For the text-containing cell, return its midpoint in [X, Y] coordinate format. 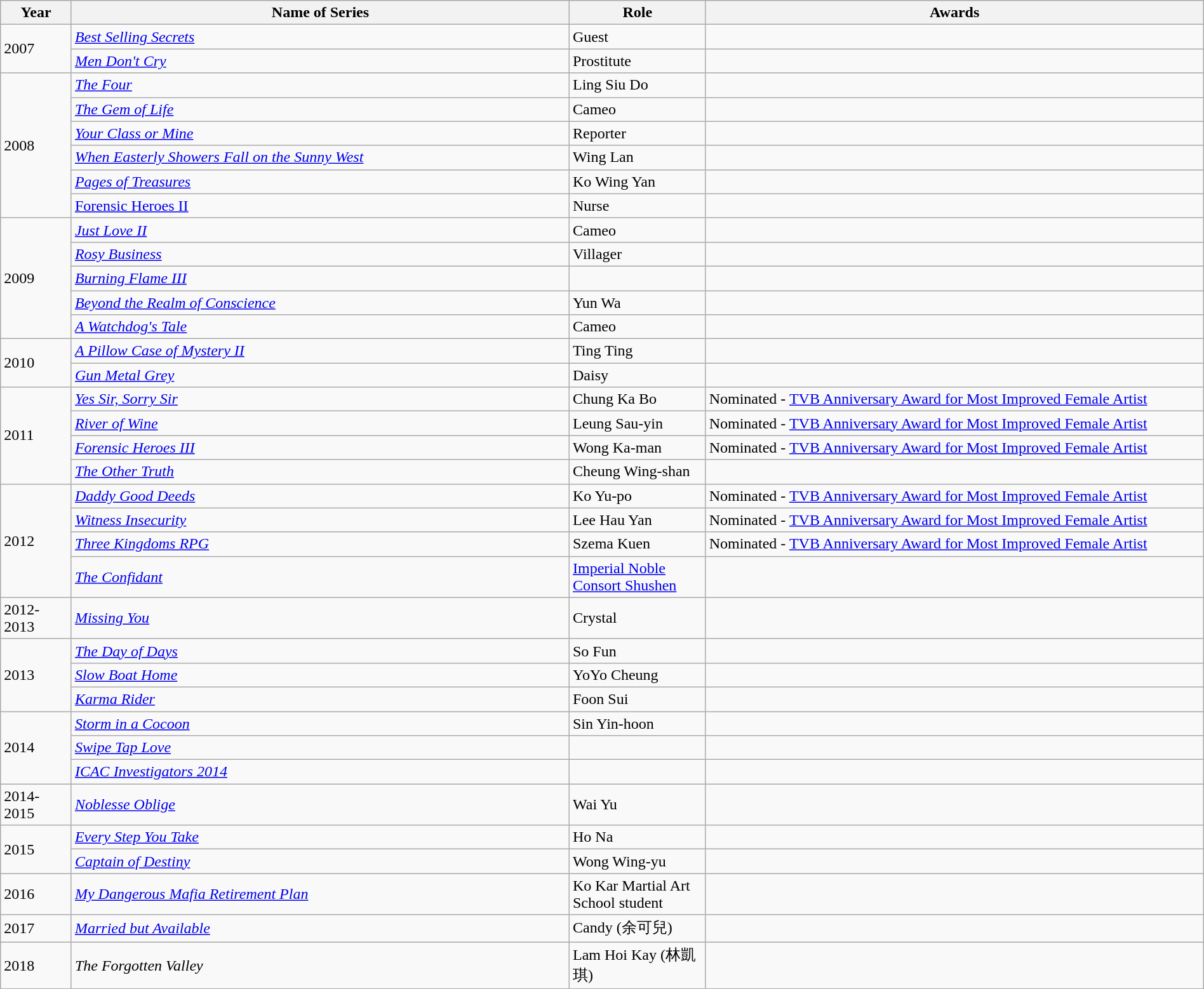
2009 [36, 278]
Chung Ka Bo [638, 399]
Daddy Good Deeds [320, 496]
Wong Wing-yu [638, 861]
The Other Truth [320, 472]
2013 [36, 675]
Foon Sui [638, 699]
Rosy Business [320, 254]
Ko Wing Yan [638, 182]
Witness Insecurity [320, 520]
Every Step You Take [320, 837]
Your Class or Mine [320, 133]
Crystal [638, 618]
Ko Kar Martial Art School student [638, 894]
Noblesse Oblige [320, 805]
Best Selling Secrets [320, 37]
Leung Sau-yin [638, 423]
Awards [954, 13]
Three Kingdoms RPG [320, 544]
2018 [36, 966]
Yes Sir, Sorry Sir [320, 399]
Cheung Wing-shan [638, 472]
Swipe Tap Love [320, 748]
Captain of Destiny [320, 861]
Nurse [638, 206]
Pages of Treasures [320, 182]
2014 [36, 747]
Wai Yu [638, 805]
When Easterly Showers Fall on the Sunny West [320, 157]
The Forgotten Valley [320, 966]
2017 [36, 928]
Forensic Heroes III [320, 448]
Guest [638, 37]
Burning Flame III [320, 278]
2014-2015 [36, 805]
Beyond the Realm of Conscience [320, 303]
ICAC Investigators 2014 [320, 772]
Yun Wa [638, 303]
A Watchdog's Tale [320, 327]
Ho Na [638, 837]
River of Wine [320, 423]
Gun Metal Grey [320, 375]
Missing You [320, 618]
The Four [320, 85]
Daisy [638, 375]
Just Love II [320, 230]
The Day of Days [320, 651]
Sin Yin-hoon [638, 723]
The Confidant [320, 576]
2011 [36, 435]
Imperial Noble Consort Shushen [638, 576]
Reporter [638, 133]
2008 [36, 145]
Ko Yu-po [638, 496]
Forensic Heroes II [320, 206]
Lee Hau Yan [638, 520]
Men Don't Cry [320, 61]
Year [36, 13]
Ting Ting [638, 351]
Wong Ka-man [638, 448]
Prostitute [638, 61]
Candy (余可兒) [638, 928]
2012 [36, 541]
Karma Rider [320, 699]
Szema Kuen [638, 544]
My Dangerous Mafia Retirement Plan [320, 894]
Married but Available [320, 928]
The Gem of Life [320, 109]
2010 [36, 363]
Villager [638, 254]
Name of Series [320, 13]
Ling Siu Do [638, 85]
Role [638, 13]
Slow Boat Home [320, 675]
Storm in a Cocoon [320, 723]
2007 [36, 49]
2016 [36, 894]
Wing Lan [638, 157]
A Pillow Case of Mystery II [320, 351]
YoYo Cheung [638, 675]
So Fun [638, 651]
2012-2013 [36, 618]
Lam Hoi Kay (林凱琪) [638, 966]
2015 [36, 849]
